Detect which cell encompasses the target text, then output its [x, y] center coordinate. 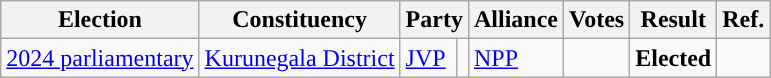
Votes [597, 20]
Election [100, 20]
Ref. [744, 20]
2024 parliamentary [100, 58]
Constituency [300, 20]
Alliance [516, 20]
Party [434, 20]
NPP [516, 58]
Elected [674, 58]
JVP [428, 58]
Kurunegala District [300, 58]
Result [674, 20]
